Find where the given text appears and provide that cell's center as [x, y] coordinate. 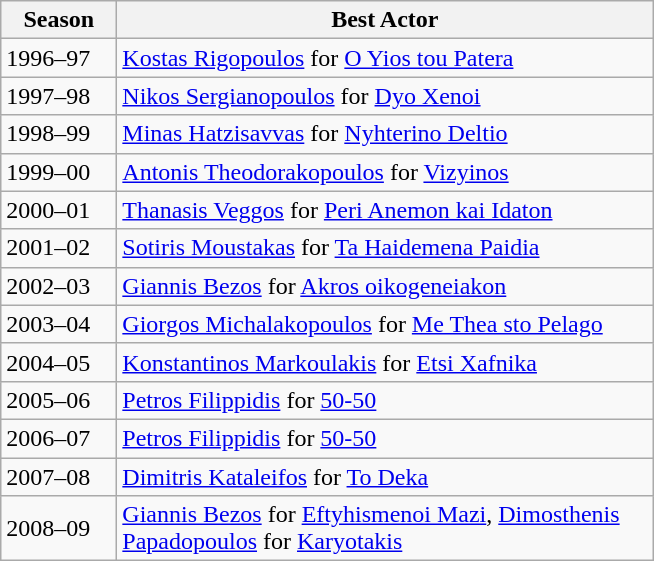
1996–97 [59, 58]
1999–00 [59, 172]
2007–08 [59, 477]
2004–05 [59, 362]
Giannis Bezos for Akros oikogeneiakon [385, 286]
2006–07 [59, 438]
Minas Hatzisavvas for Nyhterino Deltio [385, 134]
Kostas Rigopoulos for O Yios tou Patera [385, 58]
2001–02 [59, 248]
Giorgos Michalakopoulos for Me Thea sto Pelago [385, 324]
2005–06 [59, 400]
1997–98 [59, 96]
1998–99 [59, 134]
Thanasis Veggos for Peri Anemon kai Idaton [385, 210]
Dimitris Kataleifos for To Deka [385, 477]
Sotiris Moustakas for Ta Haidemena Paidia [385, 248]
Best Actor [385, 20]
Konstantinos Markoulakis for Etsi Xafnika [385, 362]
2002–03 [59, 286]
Antonis Theodorakopoulos for Vizyinos [385, 172]
2000–01 [59, 210]
2008–09 [59, 528]
Giannis Bezos for Eftyhismenoi Mazi, Dimosthenis Papadopoulos for Karyotakis [385, 528]
2003–04 [59, 324]
Nikos Sergianopoulos for Dyo Xenoi [385, 96]
Season [59, 20]
